Search for the cell housing the specified text and yield its [x, y] center coordinate. 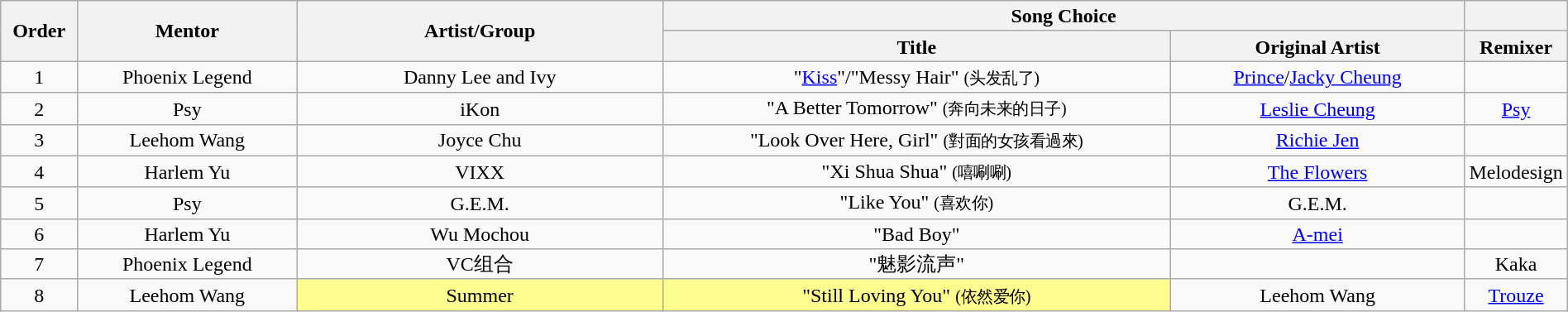
Trouze [1516, 295]
Mentor [188, 31]
Prince/Jacky Cheung [1317, 77]
Summer [480, 295]
"Bad Boy" [916, 233]
Song Choice [1064, 17]
iKon [480, 108]
"A Better Tomorrow" (奔向未来的日子) [916, 108]
2 [40, 108]
Richie Jen [1317, 140]
Leslie Cheung [1317, 108]
6 [40, 233]
Joyce Chu [480, 140]
"Look Over Here, Girl" (對面的女孩看過來) [916, 140]
VC组合 [480, 265]
Title [916, 46]
5 [40, 203]
4 [40, 171]
Danny Lee and Ivy [480, 77]
The Flowers [1317, 171]
7 [40, 265]
Kaka [1516, 265]
"Like You" (喜欢你) [916, 203]
A-mei [1317, 233]
8 [40, 295]
1 [40, 77]
"Kiss"/"Messy Hair" (头发乱了) [916, 77]
Order [40, 31]
"魅影流声" [916, 265]
Remixer [1516, 46]
"Xi Shua Shua" (嘻唰唰) [916, 171]
Melodesign [1516, 171]
Wu Mochou [480, 233]
"Still Loving You" (依然爱你) [916, 295]
VIXX [480, 171]
Original Artist [1317, 46]
3 [40, 140]
Artist/Group [480, 31]
